For the text-containing cell, return its midpoint in (x, y) coordinate format. 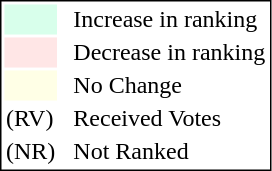
No Change (170, 85)
Not Ranked (170, 151)
Received Votes (170, 119)
Decrease in ranking (170, 53)
(RV) (30, 119)
(NR) (30, 151)
Increase in ranking (170, 19)
